From the cell containing the given text, extract its center point as (X, Y) coordinate. 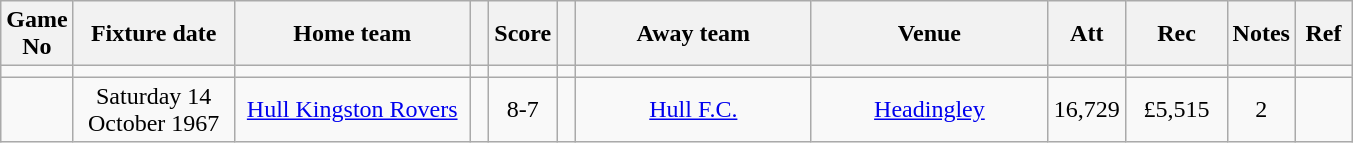
Away team (693, 34)
Rec (1176, 34)
2 (1261, 110)
Att (1086, 34)
Hull Kingston Rovers (352, 110)
Saturday 14 October 1967 (154, 110)
Hull F.C. (693, 110)
Score (523, 34)
Fixture date (154, 34)
Game No (37, 34)
Ref (1323, 34)
8-7 (523, 110)
£5,515 (1176, 110)
Venue (929, 34)
Headingley (929, 110)
16,729 (1086, 110)
Notes (1261, 34)
Home team (352, 34)
